Return the [X, Y] coordinate for the center point of the cell that contains the specified text.  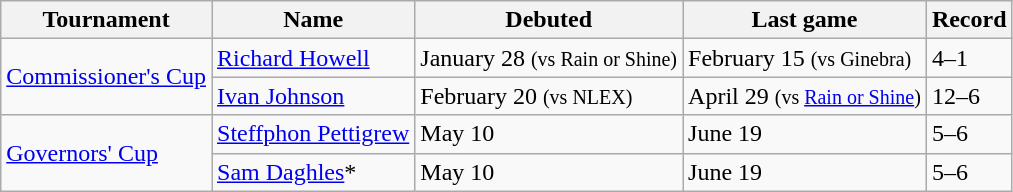
Richard Howell [314, 58]
Tournament [106, 20]
4–1 [969, 58]
February 20 (vs NLEX) [549, 96]
January 28 (vs Rain or Shine) [549, 58]
February 15 (vs Ginebra) [805, 58]
Record [969, 20]
Commissioner's Cup [106, 77]
12–6 [969, 96]
Debuted [549, 20]
April 29 (vs Rain or Shine) [805, 96]
Name [314, 20]
Sam Daghles* [314, 172]
Steffphon Pettigrew [314, 134]
Ivan Johnson [314, 96]
Last game [805, 20]
Governors' Cup [106, 153]
